Identify which cell holds the provided text, then report its [X, Y] central coordinate. 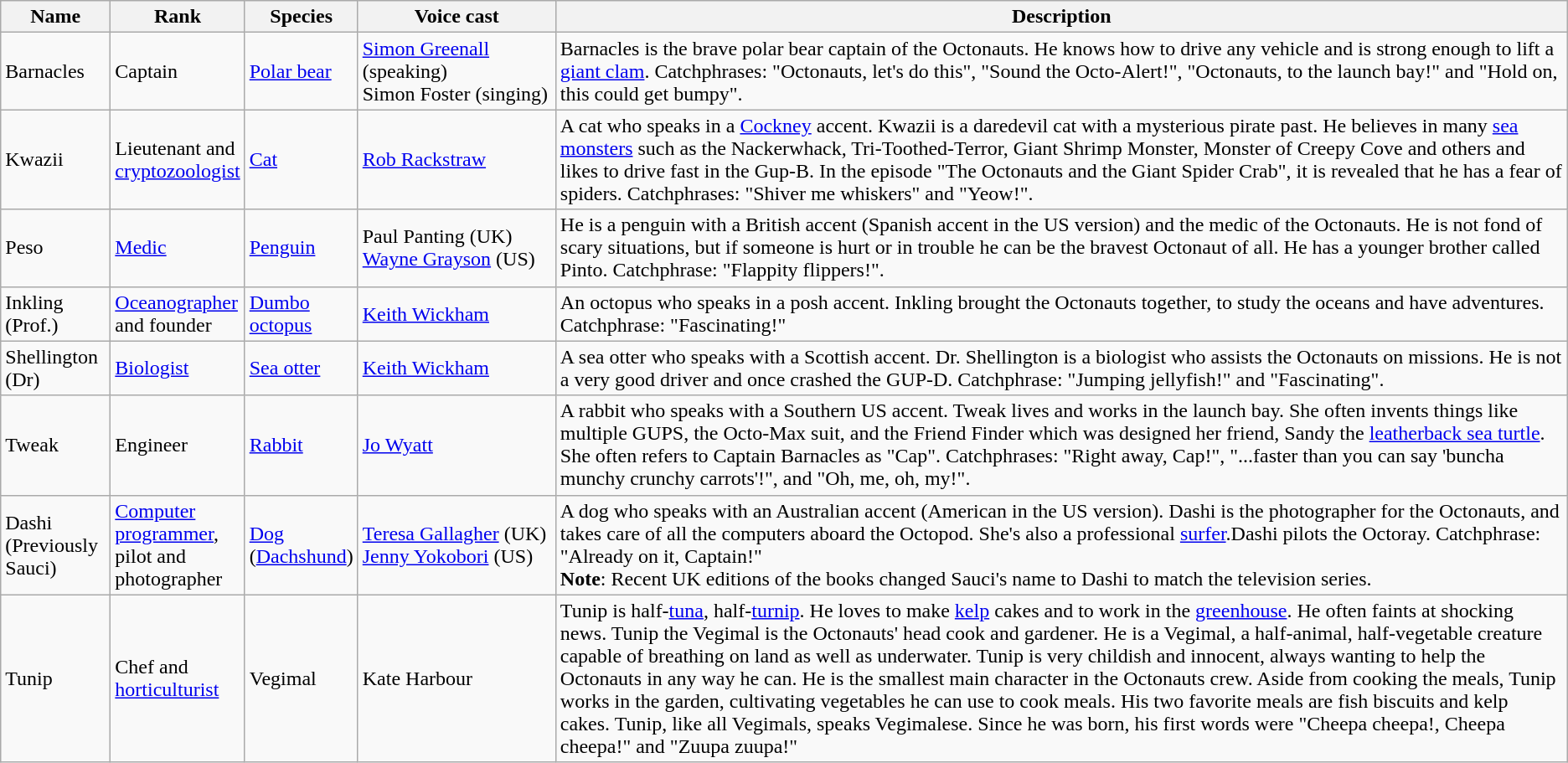
Vegimal [302, 678]
Cat [302, 159]
Simon Greenall (speaking)Simon Foster (singing) [456, 71]
Shellington (Dr) [55, 369]
Captain [178, 71]
Dumbo octopus [302, 313]
Paul Panting (UK)Wayne Grayson (US) [456, 248]
Polar bear [302, 71]
Rabbit [302, 446]
Tunip [55, 678]
Kwazii [55, 159]
An octopus who speaks in a posh accent. Inkling brought the Octonauts together, to study the oceans and have adventures. Catchphrase: "Fascinating!" [1061, 313]
Description [1061, 17]
Jo Wyatt [456, 446]
Rank [178, 17]
Voice cast [456, 17]
Oceanographer and founder [178, 313]
Name [55, 17]
Engineer [178, 446]
Sea otter [302, 369]
Chef and horticulturist [178, 678]
Medic [178, 248]
Peso [55, 248]
Inkling (Prof.) [55, 313]
Species [302, 17]
Biologist [178, 369]
Dog (Dachshund) [302, 544]
Penguin [302, 248]
Kate Harbour [456, 678]
Rob Rackstraw [456, 159]
Teresa Gallagher (UK)Jenny Yokobori (US) [456, 544]
Tweak [55, 446]
Lieutenant and cryptozoologist [178, 159]
Dashi (Previously Sauci) [55, 544]
Computer programmer, pilot and photographer [178, 544]
Barnacles [55, 71]
